Scan for the cell matching the given text and deliver its [x, y] coordinate at center. 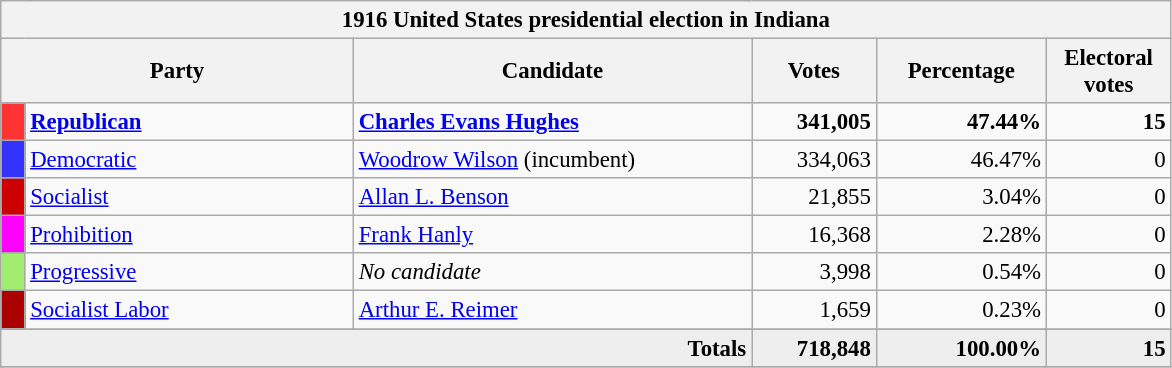
21,855 [814, 197]
Charles Evans Hughes [552, 122]
Republican [189, 122]
47.44% [961, 122]
Allan L. Benson [552, 197]
Percentage [961, 72]
Candidate [552, 72]
341,005 [814, 122]
Prohibition [189, 235]
Votes [814, 72]
1,659 [814, 310]
334,063 [814, 160]
Democratic [189, 160]
Electoral votes [1108, 72]
0.54% [961, 273]
16,368 [814, 235]
0.23% [961, 310]
3.04% [961, 197]
46.47% [961, 160]
No candidate [552, 273]
Frank Hanly [552, 235]
Arthur E. Reimer [552, 310]
2.28% [961, 235]
100.00% [961, 348]
Progressive [189, 273]
3,998 [814, 273]
1916 United States presidential election in Indiana [586, 20]
Totals [376, 348]
Woodrow Wilson (incumbent) [552, 160]
Socialist Labor [189, 310]
Party [178, 72]
718,848 [814, 348]
Socialist [189, 197]
